Search for the cell housing the specified text and yield its [x, y] center coordinate. 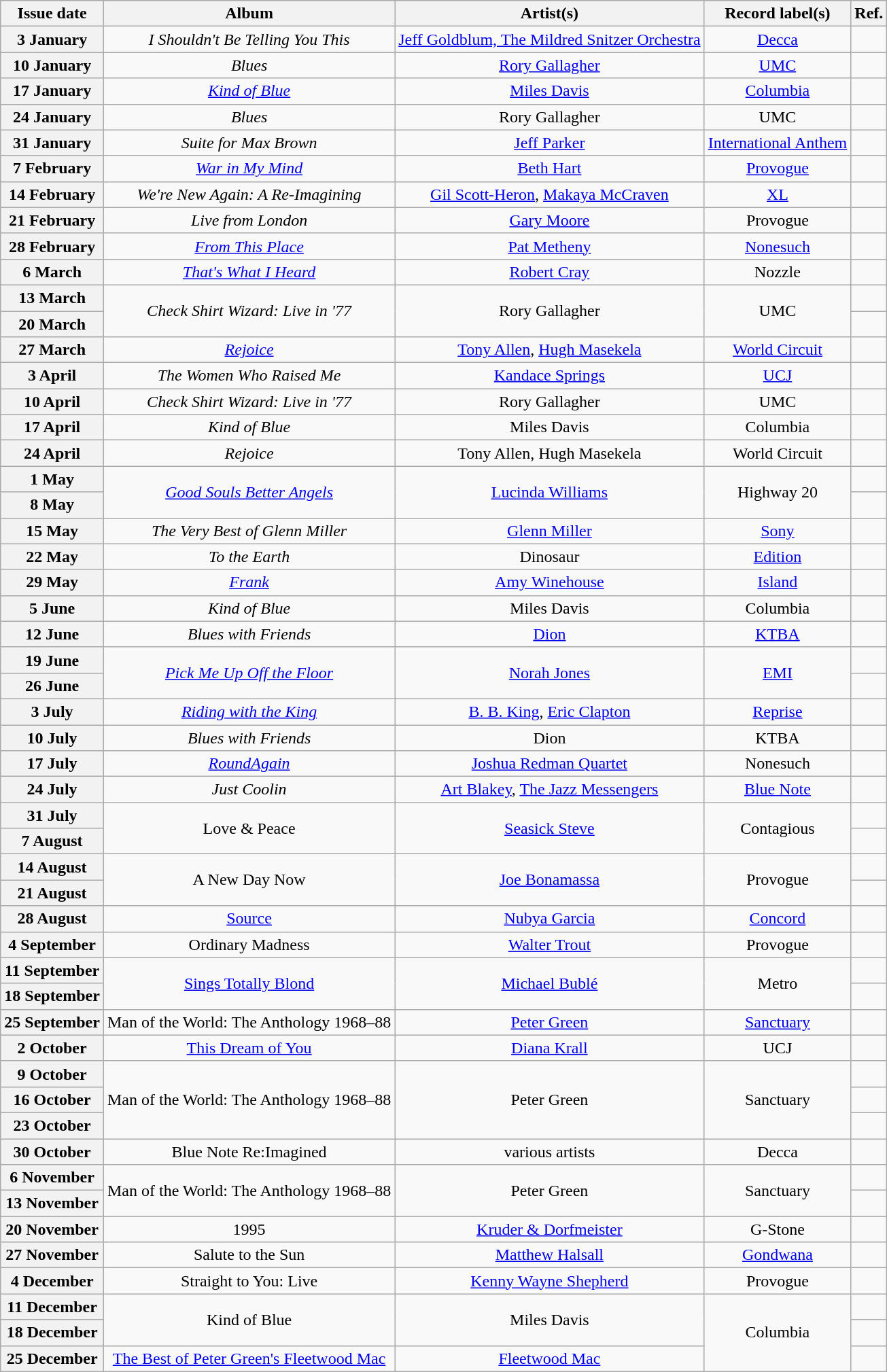
Kandace Springs [549, 376]
Concord [778, 919]
Riding with the King [249, 711]
24 January [52, 117]
Art Blakey, The Jazz Messengers [549, 790]
Dinosaur [549, 557]
Norah Jones [549, 673]
31 January [52, 143]
Kruder & Dorfmeister [549, 1229]
various artists [549, 1152]
3 April [52, 376]
13 November [52, 1203]
6 March [52, 272]
7 August [52, 841]
Sings Totally Blond [249, 983]
Joshua Redman Quartet [549, 764]
Gondwana [778, 1255]
27 March [52, 350]
Matthew Halsall [549, 1255]
30 October [52, 1152]
17 July [52, 764]
Michael Bublé [549, 983]
21 August [52, 893]
Gil Scott-Heron, Makaya McCraven [549, 194]
We're New Again: A Re-Imagining [249, 194]
Album [249, 14]
11 December [52, 1307]
1995 [249, 1229]
3 July [52, 711]
Salute to the Sun [249, 1255]
4 December [52, 1281]
Frank [249, 582]
14 February [52, 194]
Blue Note Re:Imagined [249, 1152]
25 December [52, 1358]
20 March [52, 324]
EMI [778, 673]
Jeff Parker [549, 143]
24 July [52, 790]
Pat Metheny [549, 246]
Seasick Steve [549, 828]
13 March [52, 298]
Issue date [52, 14]
Nubya Garcia [549, 919]
9 October [52, 1074]
Contagious [778, 828]
Robert Cray [549, 272]
Lucinda Williams [549, 492]
25 September [52, 1022]
The Very Best of Glenn Miller [249, 531]
Gary Moore [549, 220]
War in My Mind [249, 169]
Diana Krall [549, 1048]
Ref. [869, 14]
10 April [52, 402]
Love & Peace [249, 828]
15 May [52, 531]
To the Earth [249, 557]
Joe Bonamassa [549, 880]
G-Stone [778, 1229]
14 August [52, 867]
28 August [52, 919]
6 November [52, 1178]
I Shouldn't Be Telling You This [249, 39]
10 July [52, 737]
4 September [52, 945]
17 April [52, 427]
17 January [52, 91]
Edition [778, 557]
21 February [52, 220]
19 June [52, 660]
Kenny Wayne Shepherd [549, 1281]
24 April [52, 453]
From This Place [249, 246]
Amy Winehouse [549, 582]
The Women Who Raised Me [249, 376]
Pick Me Up Off the Floor [249, 673]
Walter Trout [549, 945]
10 January [52, 65]
Straight to You: Live [249, 1281]
Highway 20 [778, 492]
18 December [52, 1333]
Metro [778, 983]
1 May [52, 479]
Blue Note [778, 790]
Island [778, 582]
31 July [52, 815]
12 June [52, 634]
Reprise [778, 711]
The Best of Peter Green's Fleetwood Mac [249, 1358]
7 February [52, 169]
Source [249, 919]
23 October [52, 1125]
Nozzle [778, 272]
Just Coolin [249, 790]
Jeff Goldblum, The Mildred Snitzer Orchestra [549, 39]
28 February [52, 246]
Live from London [249, 220]
18 September [52, 996]
B. B. King, Eric Clapton [549, 711]
Sony [778, 531]
8 May [52, 505]
29 May [52, 582]
Good Souls Better Angels [249, 492]
22 May [52, 557]
2 October [52, 1048]
This Dream of You [249, 1048]
A New Day Now [249, 880]
Artist(s) [549, 14]
Beth Hart [549, 169]
20 November [52, 1229]
26 June [52, 686]
16 October [52, 1100]
5 June [52, 608]
International Anthem [778, 143]
11 September [52, 970]
Ordinary Madness [249, 945]
Suite for Max Brown [249, 143]
XL [778, 194]
Glenn Miller [549, 531]
27 November [52, 1255]
That's What I Heard [249, 272]
Record label(s) [778, 14]
3 January [52, 39]
RoundAgain [249, 764]
Fleetwood Mac [549, 1358]
